Search for the cell housing the specified text and yield its [X, Y] center coordinate. 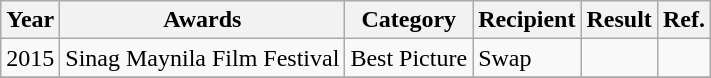
Swap [527, 58]
Awards [202, 20]
Result [619, 20]
Recipient [527, 20]
2015 [30, 58]
Year [30, 20]
Sinag Maynila Film Festival [202, 58]
Category [409, 20]
Best Picture [409, 58]
Ref. [684, 20]
